Locate the cell with the specified text and output its (x, y) center coordinate. 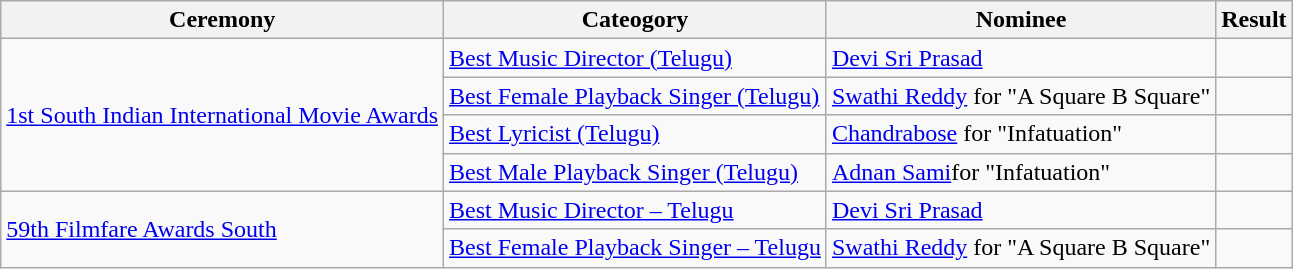
Best Female Playback Singer (Telugu) (636, 96)
Nominee (1020, 20)
Cateogory (636, 20)
59th Filmfare Awards South (222, 229)
Ceremony (222, 20)
1st South Indian International Movie Awards (222, 115)
Best Lyricist (Telugu) (636, 134)
Chandrabose for "Infatuation" (1020, 134)
Adnan Samifor "Infatuation" (1020, 172)
Best Female Playback Singer – Telugu (636, 248)
Best Music Director – Telugu (636, 210)
Best Music Director (Telugu) (636, 58)
Best Male Playback Singer (Telugu) (636, 172)
Result (1254, 20)
